Capture the cell that displays the provided text and extract its (x, y) central coordinate. 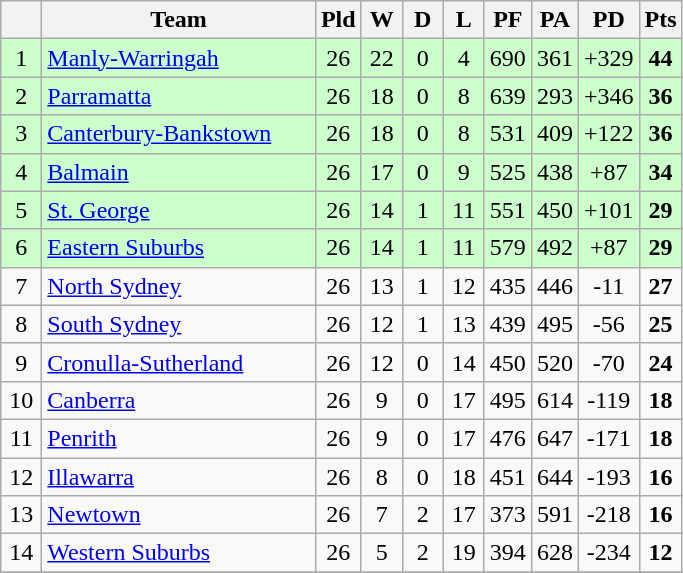
D (422, 20)
22 (382, 58)
Penrith (179, 438)
-234 (608, 553)
PD (608, 20)
520 (554, 362)
361 (554, 58)
Canterbury-Bankstown (179, 134)
+329 (608, 58)
-193 (608, 477)
Cronulla-Sutherland (179, 362)
591 (554, 515)
10 (22, 400)
-119 (608, 400)
476 (508, 438)
438 (554, 172)
+101 (608, 210)
614 (554, 400)
492 (554, 248)
644 (554, 477)
446 (554, 286)
+122 (608, 134)
525 (508, 172)
25 (660, 324)
3 (22, 134)
19 (464, 553)
394 (508, 553)
690 (508, 58)
293 (554, 96)
South Sydney (179, 324)
PA (554, 20)
34 (660, 172)
-70 (608, 362)
Pld (338, 20)
579 (508, 248)
531 (508, 134)
24 (660, 362)
439 (508, 324)
647 (554, 438)
639 (508, 96)
Parramatta (179, 96)
Western Suburbs (179, 553)
27 (660, 286)
-11 (608, 286)
Balmain (179, 172)
Eastern Suburbs (179, 248)
44 (660, 58)
St. George (179, 210)
-56 (608, 324)
628 (554, 553)
North Sydney (179, 286)
Manly-Warringah (179, 58)
6 (22, 248)
409 (554, 134)
W (382, 20)
435 (508, 286)
L (464, 20)
PF (508, 20)
451 (508, 477)
-171 (608, 438)
551 (508, 210)
-218 (608, 515)
373 (508, 515)
Team (179, 20)
Illawarra (179, 477)
+346 (608, 96)
Newtown (179, 515)
Canberra (179, 400)
Pts (660, 20)
